Search for the cell housing the specified text and yield its [X, Y] center coordinate. 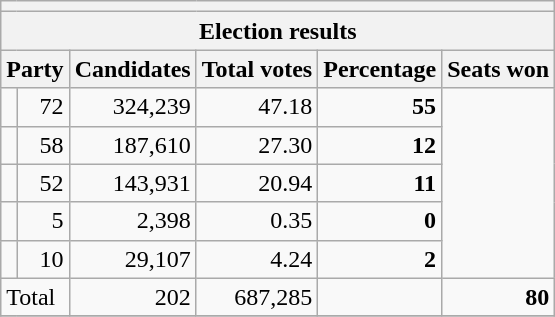
47.18 [257, 107]
Party [35, 69]
202 [132, 297]
Election results [278, 31]
5 [43, 221]
687,285 [257, 297]
80 [498, 297]
Total votes [257, 69]
27.30 [257, 145]
4.24 [257, 259]
10 [43, 259]
11 [380, 183]
Seats won [498, 69]
0.35 [257, 221]
Total [35, 297]
Candidates [132, 69]
12 [380, 145]
324,239 [132, 107]
72 [43, 107]
0 [380, 221]
58 [43, 145]
29,107 [132, 259]
187,610 [132, 145]
2,398 [132, 221]
2 [380, 259]
143,931 [132, 183]
55 [380, 107]
Percentage [380, 69]
52 [43, 183]
20.94 [257, 183]
